Detect which cell encompasses the target text, then output its [x, y] center coordinate. 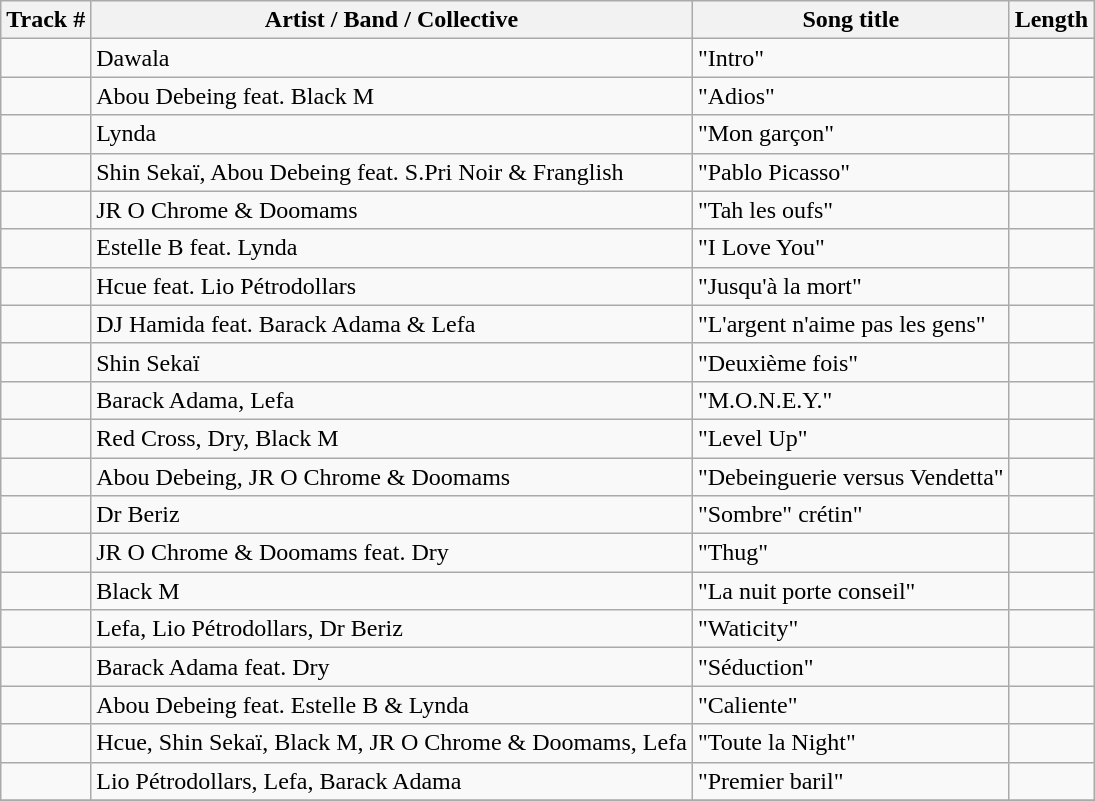
"Premier baril" [850, 781]
Red Cross, Dry, Black M [392, 438]
"I Love You" [850, 248]
"Waticity" [850, 629]
"Debeinguerie versus Vendetta" [850, 477]
Estelle B feat. Lynda [392, 248]
"Caliente" [850, 705]
JR O Chrome & Doomams [392, 210]
Hcue feat. Lio Pétrodollars [392, 286]
Song title [850, 20]
"Séduction" [850, 667]
Track # [46, 20]
Hcue, Shin Sekaï, Black M, JR O Chrome & Doomams, Lefa [392, 743]
Length [1051, 20]
"M.O.N.E.Y." [850, 400]
"L'argent n'aime pas les gens" [850, 324]
Lio Pétrodollars, Lefa, Barack Adama [392, 781]
"Pablo Picasso" [850, 172]
Shin Sekaï, Abou Debeing feat. S.Pri Noir & Franglish [392, 172]
JR O Chrome & Doomams feat. Dry [392, 553]
Dr Beriz [392, 515]
Dawala [392, 58]
Abou Debeing feat. Estelle B & Lynda [392, 705]
DJ Hamida feat. Barack Adama & Lefa [392, 324]
"Level Up" [850, 438]
"Thug" [850, 553]
Abou Debeing feat. Black M [392, 96]
Barack Adama feat. Dry [392, 667]
Shin Sekaï [392, 362]
Black M [392, 591]
"Toute la Night" [850, 743]
"Tah les oufs" [850, 210]
"Intro" [850, 58]
Barack Adama, Lefa [392, 400]
"Adios" [850, 96]
Lefa, Lio Pétrodollars, Dr Beriz [392, 629]
"Mon garçon" [850, 134]
Abou Debeing, JR O Chrome & Doomams [392, 477]
"Jusqu'à la mort" [850, 286]
Lynda [392, 134]
"Deuxième fois" [850, 362]
"La nuit porte conseil" [850, 591]
Artist / Band / Collective [392, 20]
"Sombre" crétin" [850, 515]
